Provide the [x, y] coordinate of the cell's center where the given text is located.  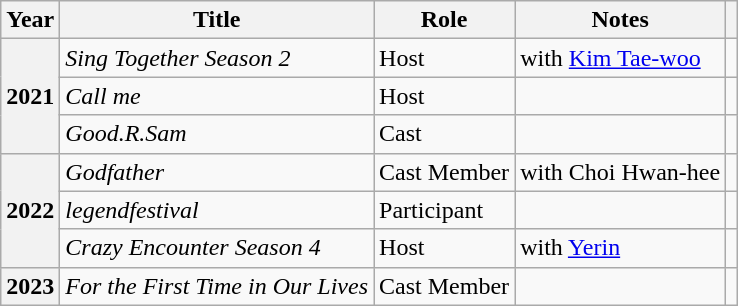
Participant [444, 210]
with Kim Tae-woo [620, 58]
2022 [30, 210]
Good.R.Sam [217, 134]
Crazy Encounter Season 4 [217, 248]
Godfather [217, 172]
2021 [30, 96]
Sing Together Season 2 [217, 58]
2023 [30, 286]
Role [444, 20]
Year [30, 20]
For the First Time in Our Lives [217, 286]
with Yerin [620, 248]
Call me [217, 96]
Notes [620, 20]
Cast [444, 134]
legendfestival [217, 210]
with Choi Hwan-hee [620, 172]
Title [217, 20]
